Identify which cell holds the provided text, then report its [x, y] central coordinate. 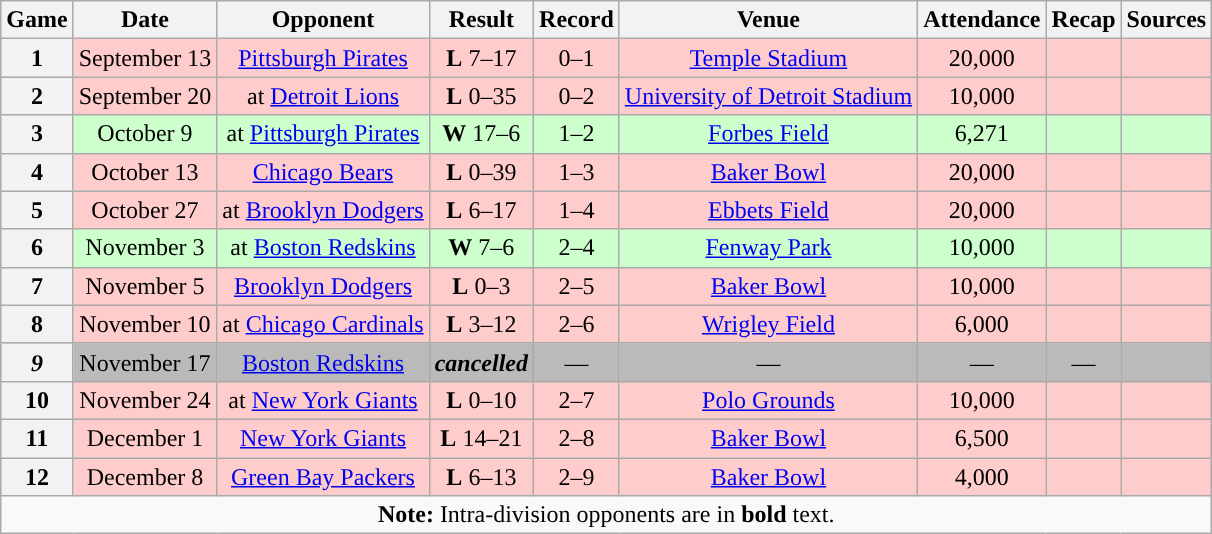
L 6–17 [481, 210]
L 0–3 [481, 286]
December 1 [145, 438]
1–2 [577, 134]
at Chicago Cardinals [323, 324]
Game [37, 20]
11 [37, 438]
3 [37, 134]
Record [577, 20]
Ebbets Field [768, 210]
1 [37, 58]
November 24 [145, 400]
Opponent [323, 20]
Result [481, 20]
L 0–35 [481, 96]
November 10 [145, 324]
Sources [1166, 20]
2–9 [577, 477]
Fenway Park [768, 248]
Brooklyn Dodgers [323, 286]
Polo Grounds [768, 400]
Temple Stadium [768, 58]
at Detroit Lions [323, 96]
4,000 [982, 477]
Forbes Field [768, 134]
Note: Intra-division opponents are in bold text. [606, 515]
2 [37, 96]
Pittsburgh Pirates [323, 58]
December 8 [145, 477]
1–4 [577, 210]
November 3 [145, 248]
6,500 [982, 438]
at Brooklyn Dodgers [323, 210]
Green Bay Packers [323, 477]
at New York Giants [323, 400]
at Boston Redskins [323, 248]
2–5 [577, 286]
10 [37, 400]
2–4 [577, 248]
October 13 [145, 172]
12 [37, 477]
7 [37, 286]
0–1 [577, 58]
6 [37, 248]
Attendance [982, 20]
5 [37, 210]
2–8 [577, 438]
Date [145, 20]
6,271 [982, 134]
L 0–39 [481, 172]
8 [37, 324]
9 [37, 362]
October 27 [145, 210]
W 17–6 [481, 134]
W 7–6 [481, 248]
September 13 [145, 58]
cancelled [481, 362]
L 6–13 [481, 477]
November 5 [145, 286]
October 9 [145, 134]
L 7–17 [481, 58]
1–3 [577, 172]
Recap [1084, 20]
University of Detroit Stadium [768, 96]
L 0–10 [481, 400]
New York Giants [323, 438]
2–7 [577, 400]
Venue [768, 20]
L 3–12 [481, 324]
4 [37, 172]
2–6 [577, 324]
6,000 [982, 324]
L 14–21 [481, 438]
Chicago Bears [323, 172]
November 17 [145, 362]
Wrigley Field [768, 324]
0–2 [577, 96]
Boston Redskins [323, 362]
at Pittsburgh Pirates [323, 134]
September 20 [145, 96]
